Detect which cell encompasses the target text, then output its (x, y) center coordinate. 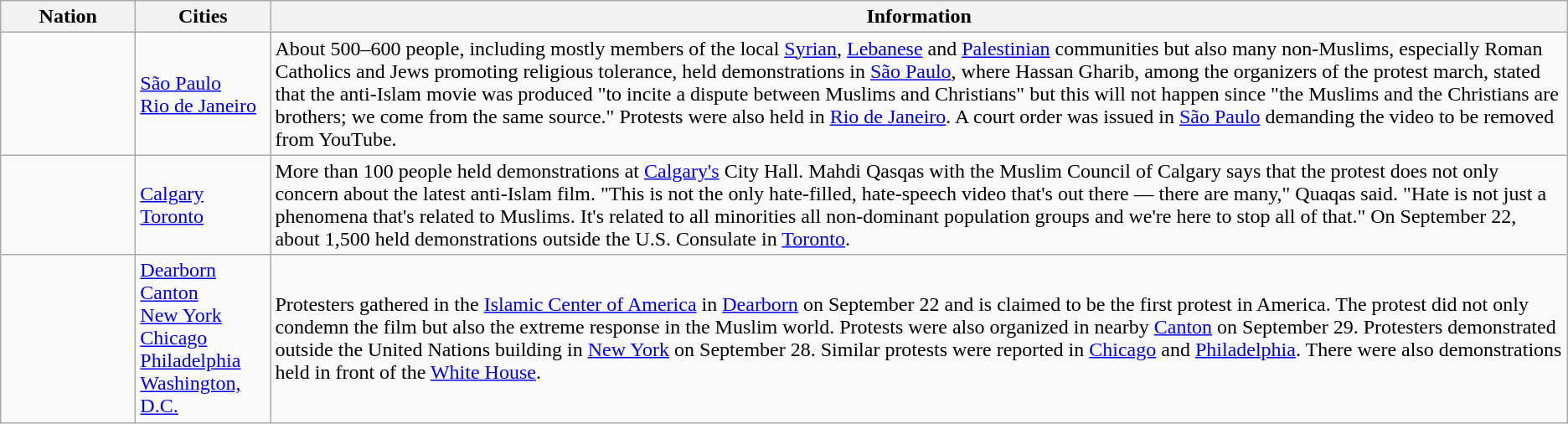
DearbornCantonNew YorkChicagoPhiladelphiaWashington, D.C. (203, 339)
Nation (69, 17)
CalgaryToronto (203, 204)
Information (919, 17)
São PauloRio de Janeiro (203, 94)
Cities (203, 17)
